Locate the cell with the specified text and output its [X, Y] center coordinate. 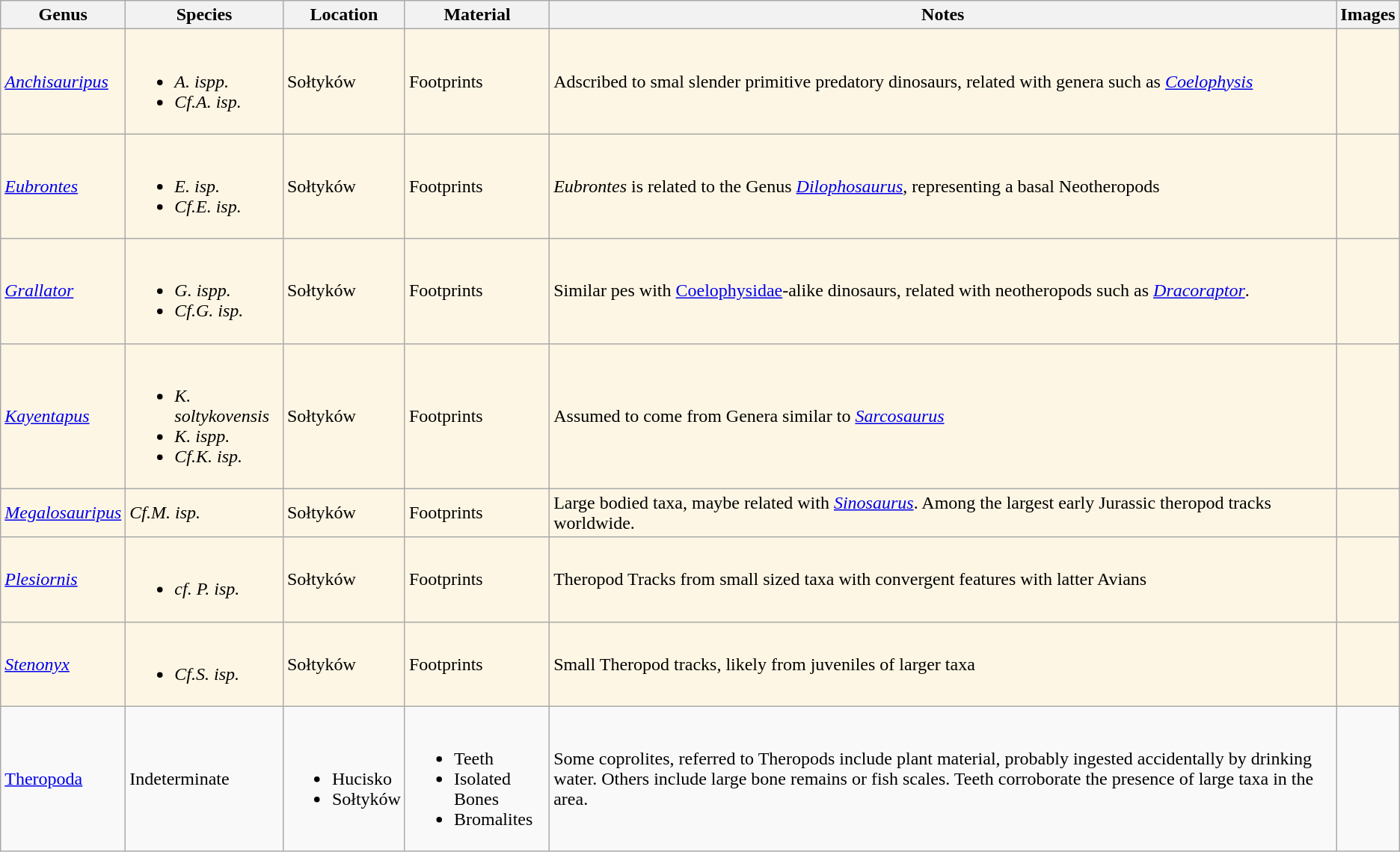
Location [344, 15]
K. soltykovensisK. ispp.Cf.K. isp. [205, 416]
cf. P. isp. [205, 579]
E. isp.Cf.E. isp. [205, 186]
Small Theropod tracks, likely from juveniles of larger taxa [943, 664]
Eubrontes [63, 186]
A. ispp.Cf.A. isp. [205, 82]
Grallator [63, 291]
Images [1368, 15]
Kayentapus [63, 416]
Material [477, 15]
Cf.S. isp. [205, 664]
Adscribed to smal slender primitive predatory dinosaurs, related with genera such as Coelophysis [943, 82]
Genus [63, 15]
Stenonyx [63, 664]
Similar pes with Coelophysidae-alike dinosaurs, related with neotheropods such as Dracoraptor. [943, 291]
Anchisauripus [63, 82]
Notes [943, 15]
Eubrontes is related to the Genus Dilophosaurus, representing a basal Neotheropods [943, 186]
Assumed to come from Genera similar to Sarcosaurus [943, 416]
Plesiornis [63, 579]
Species [205, 15]
Indeterminate [205, 779]
G. ispp.Cf.G. isp. [205, 291]
Theropod Tracks from small sized taxa with convergent features with latter Avians [943, 579]
Large bodied taxa, maybe related with Sinosaurus. Among the largest early Jurassic theropod tracks worldwide. [943, 513]
Cf.M. isp. [205, 513]
Theropoda [63, 779]
HuciskoSołtyków [344, 779]
Megalosauripus [63, 513]
TeethIsolated BonesBromalites [477, 779]
